Locate the cell with the specified text and output its (x, y) center coordinate. 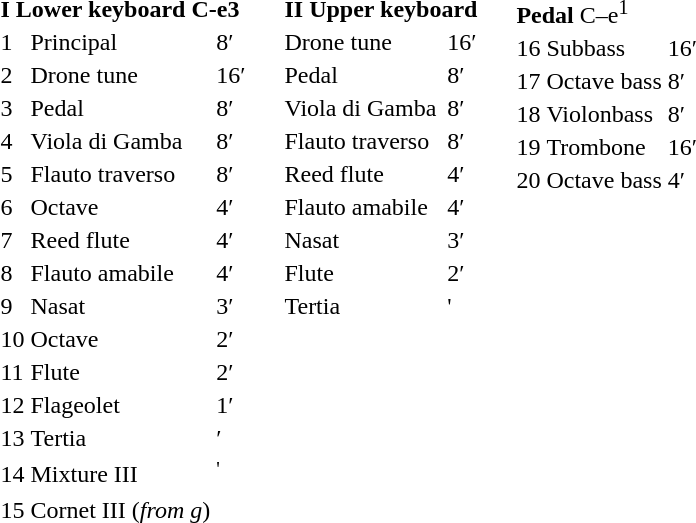
17 (528, 81)
Trombone (604, 147)
Mixture III (120, 474)
′ (231, 438)
1′ (231, 405)
Principal (120, 42)
20 (528, 180)
16 (528, 48)
19 (528, 147)
Flageolet (120, 405)
Subbass (604, 48)
Violonbass (604, 114)
18 (528, 114)
